Scan for the cell matching the given text and deliver its (x, y) coordinate at center. 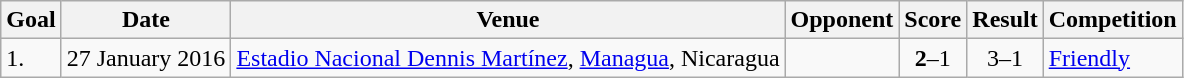
Score (933, 20)
Friendly (1112, 58)
Result (1005, 20)
27 January 2016 (146, 58)
2–1 (933, 58)
Venue (508, 20)
3–1 (1005, 58)
1. (31, 58)
Estadio Nacional Dennis Martínez, Managua, Nicaragua (508, 58)
Opponent (842, 20)
Competition (1112, 20)
Date (146, 20)
Goal (31, 20)
